From the cell containing the given text, extract its center point as (x, y) coordinate. 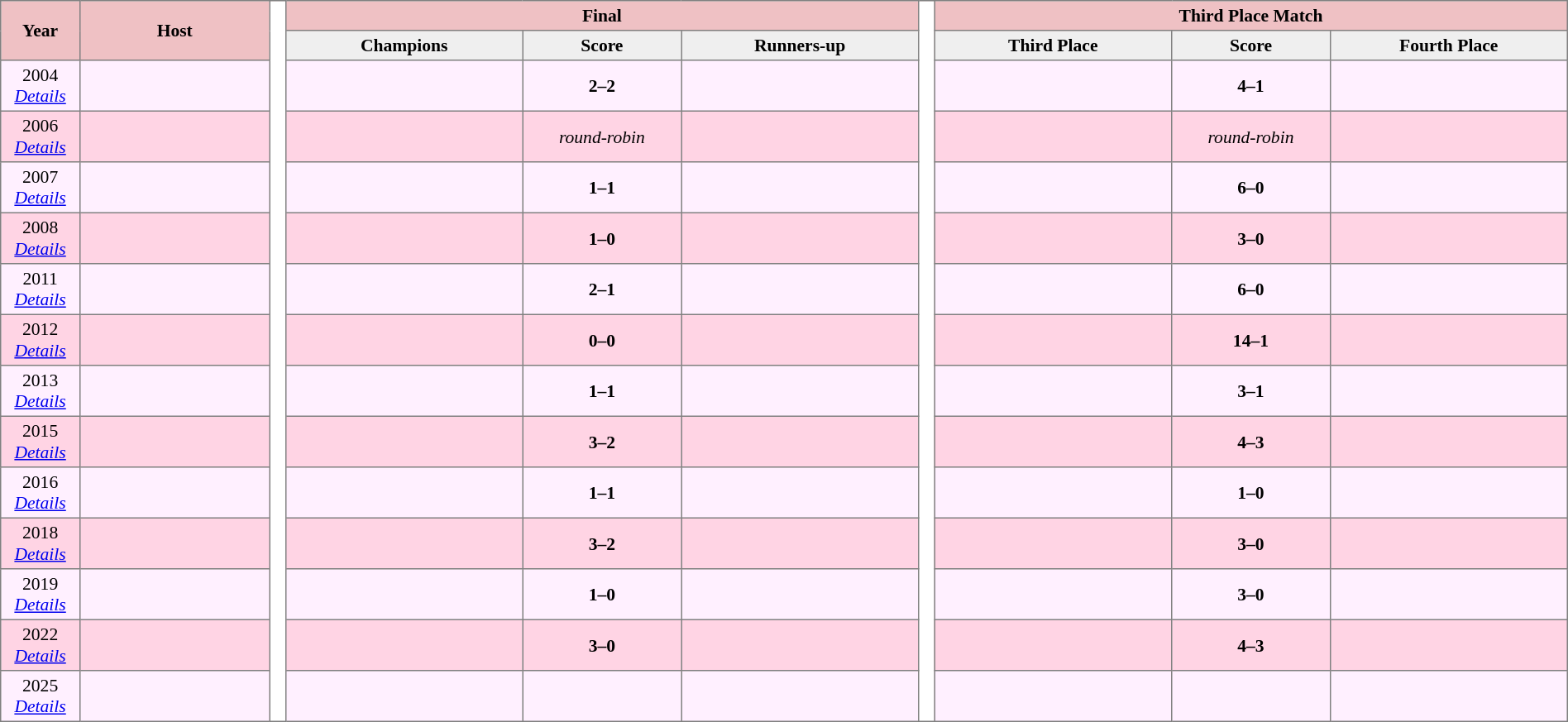
2004Details (41, 86)
2015Details (41, 442)
2012Details (41, 340)
Runners-up (801, 45)
Year (41, 31)
2007Details (41, 188)
2025Details (41, 696)
2018Details (41, 543)
3–1 (1250, 391)
2008Details (41, 238)
2–1 (602, 289)
Third Place (1054, 45)
Champions (404, 45)
2006Details (41, 136)
Third Place Match (1251, 16)
4–1 (1250, 86)
2016Details (41, 493)
2022Details (41, 645)
14–1 (1250, 340)
2011Details (41, 289)
0–0 (602, 340)
2–2 (602, 86)
Host (174, 31)
Final (602, 16)
2019Details (41, 595)
2013Details (41, 391)
Fourth Place (1449, 45)
